Provide the (X, Y) coordinate of the cell's center where the given text is located.  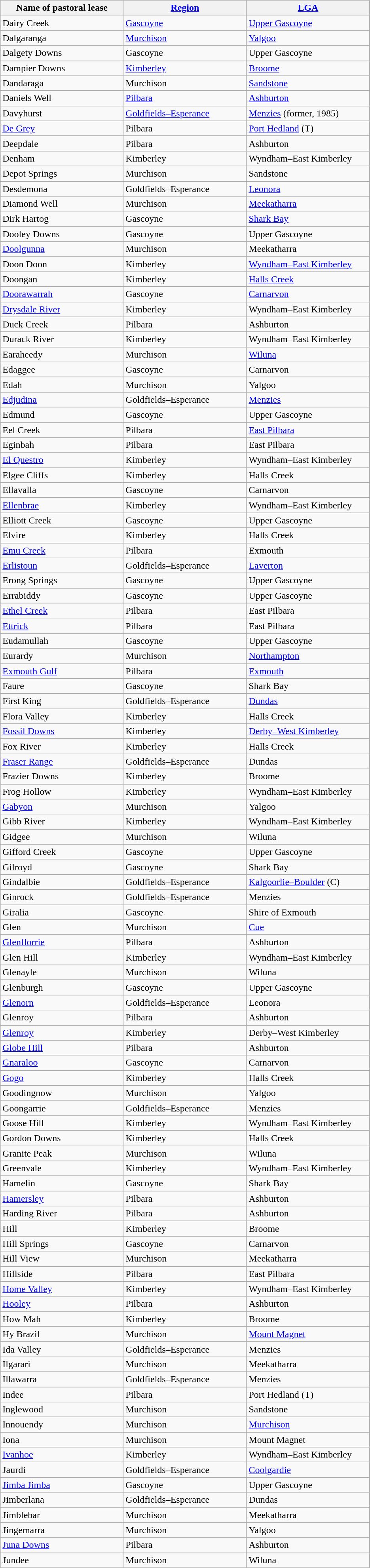
Jimblebar (62, 1515)
Inglewood (62, 1410)
Cue (308, 927)
Hy Brazil (62, 1334)
Goongarrie (62, 1108)
Daniels Well (62, 98)
Jimba Jimba (62, 1485)
Fox River (62, 746)
Coolgardie (308, 1470)
Elvire (62, 535)
Name of pastoral lease (62, 8)
Jundee (62, 1560)
Hamelin (62, 1184)
Ellavalla (62, 490)
Faure (62, 686)
Jaurdi (62, 1470)
Dirk Hartog (62, 219)
Shire of Exmouth (308, 912)
Glen Hill (62, 957)
Hill (62, 1229)
LGA (308, 8)
How Mah (62, 1319)
Giralia (62, 912)
Deepdale (62, 143)
Elliott Creek (62, 520)
Diamond Well (62, 204)
Goose Hill (62, 1123)
Ethel Creek (62, 611)
Exmouth Gulf (62, 671)
Fraser Range (62, 761)
Fossil Downs (62, 731)
Dalgaranga (62, 38)
Home Valley (62, 1289)
Flora Valley (62, 716)
Durack River (62, 339)
Gabyon (62, 807)
Indee (62, 1394)
Goodingnow (62, 1093)
Glenorn (62, 1003)
Menzies (former, 1985) (308, 113)
Frog Hollow (62, 792)
Eurardy (62, 656)
Ivanhoe (62, 1455)
Doon Doon (62, 264)
Dandaraga (62, 83)
Hamersley (62, 1199)
Hooley (62, 1304)
Hill Springs (62, 1244)
Eginbah (62, 445)
Hill View (62, 1259)
Hillside (62, 1274)
Desdemona (62, 189)
Globe Hill (62, 1048)
Gnaraloo (62, 1063)
Iona (62, 1440)
Jingemarra (62, 1530)
Northampton (308, 656)
Gogo (62, 1078)
Ginrock (62, 897)
El Questro (62, 460)
Edjudina (62, 400)
Edmund (62, 415)
Drysdale River (62, 309)
Gilroyd (62, 867)
Eel Creek (62, 430)
Dalgety Downs (62, 53)
Gordon Downs (62, 1138)
Gindalbie (62, 882)
Region (185, 8)
Juna Downs (62, 1545)
Gifford Creek (62, 852)
Errabiddy (62, 596)
Glenburgh (62, 988)
Greenvale (62, 1168)
Dairy Creek (62, 23)
Ilgarari (62, 1364)
Edah (62, 384)
Glenflorrie (62, 942)
Duck Creek (62, 324)
Gibb River (62, 822)
Ida Valley (62, 1349)
Dampier Downs (62, 68)
Frazier Downs (62, 776)
Gidgee (62, 837)
Jimberlana (62, 1500)
Innouendy (62, 1425)
Doongan (62, 279)
Ettrick (62, 626)
Kalgoorlie–Boulder (C) (308, 882)
Erong Springs (62, 580)
Doorawarrah (62, 294)
Doolgunna (62, 249)
Eudamullah (62, 641)
Davyhurst (62, 113)
Ellenbrae (62, 505)
First King (62, 701)
Earaheedy (62, 354)
Depot Springs (62, 173)
Dooley Downs (62, 234)
Denham (62, 158)
Granite Peak (62, 1153)
Illawarra (62, 1379)
De Grey (62, 128)
Glen (62, 927)
Erlistoun (62, 565)
Glenayle (62, 972)
Elgee Cliffs (62, 475)
Laverton (308, 565)
Harding River (62, 1214)
Emu Creek (62, 550)
Edaggee (62, 369)
